Detect which cell encompasses the target text, then output its (x, y) center coordinate. 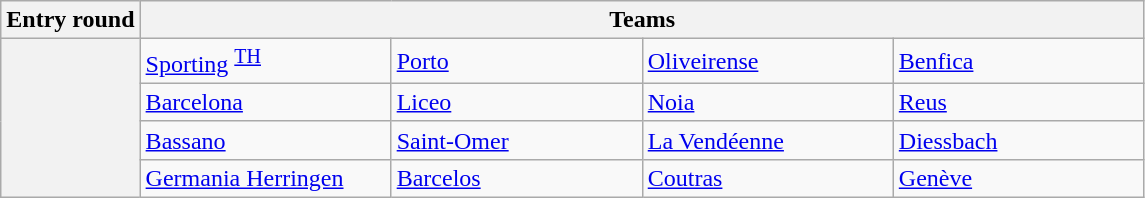
La Vendéenne (768, 140)
Porto (516, 62)
Sporting TH (266, 62)
Benfica (1018, 62)
Germania Herringen (266, 178)
Noia (768, 102)
Saint-Omer (516, 140)
Teams (642, 20)
Liceo (516, 102)
Reus (1018, 102)
Genève (1018, 178)
Coutras (768, 178)
Diessbach (1018, 140)
Bassano (266, 140)
Oliveirense (768, 62)
Entry round (70, 20)
Barcelona (266, 102)
Barcelos (516, 178)
